Output the (X, Y) coordinate of the center of the cell containing the given text.  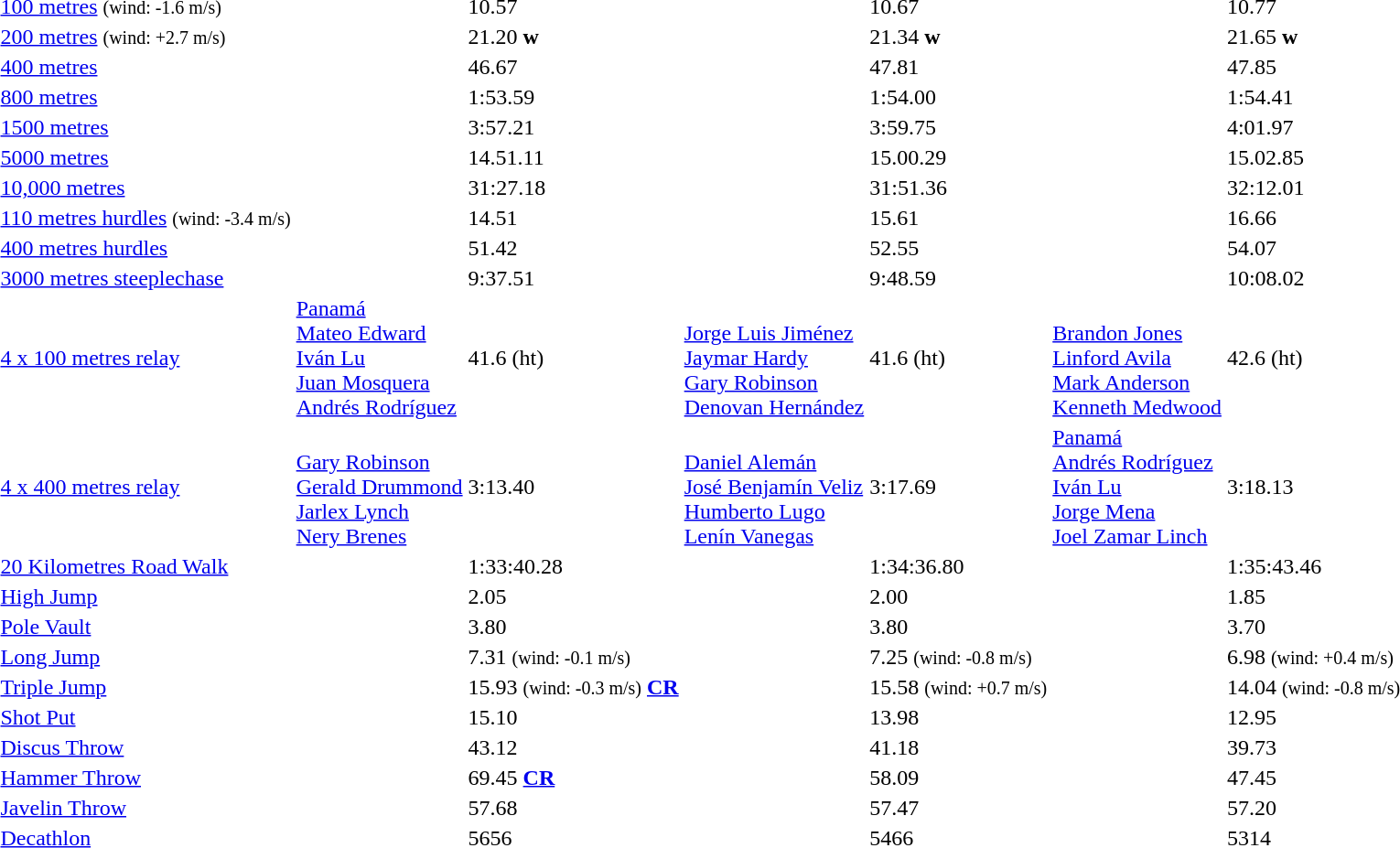
15.00.29 (959, 157)
1:33:40.28 (573, 566)
1:53.59 (573, 97)
15.10 (573, 717)
Panamá Mateo Edward Iván Lu Juan Mosquera Andrés Rodríguez (379, 358)
1:54.00 (959, 97)
13.98 (959, 717)
43.12 (573, 747)
15.58 (wind: +0.7 m/s) (959, 687)
21.20 w (573, 37)
2.00 (959, 596)
3:17.69 (959, 487)
58.09 (959, 778)
7.25 (wind: -0.8 m/s) (959, 657)
Jorge Luis Jiménez Jaymar Hardy Gary Robinson Denovan Hernández (774, 358)
46.67 (573, 67)
2.05 (573, 596)
Brandon Jones Linford Avila Mark Anderson Kenneth Medwood (1137, 358)
3:57.21 (573, 127)
41.18 (959, 747)
Daniel Alemán José Benjamín Veliz Humberto Lugo Lenín Vanegas (774, 487)
15.93 (wind: -0.3 m/s) CR (573, 687)
Panamá Andrés Rodríguez Iván Lu Jorge Mena Joel Zamar Linch (1137, 487)
3:59.75 (959, 127)
57.68 (573, 808)
31:27.18 (573, 188)
9:37.51 (573, 278)
57.47 (959, 808)
47.81 (959, 67)
9:48.59 (959, 278)
14.51.11 (573, 157)
Gary Robinson Gerald Drummond Jarlex Lynch Nery Brenes (379, 487)
3:13.40 (573, 487)
52.55 (959, 248)
51.42 (573, 248)
69.45 CR (573, 778)
21.34 w (959, 37)
15.61 (959, 218)
31:51.36 (959, 188)
14.51 (573, 218)
7.31 (wind: -0.1 m/s) (573, 657)
1:34:36.80 (959, 566)
